Find where the given text appears and provide that cell's center as [X, Y] coordinate. 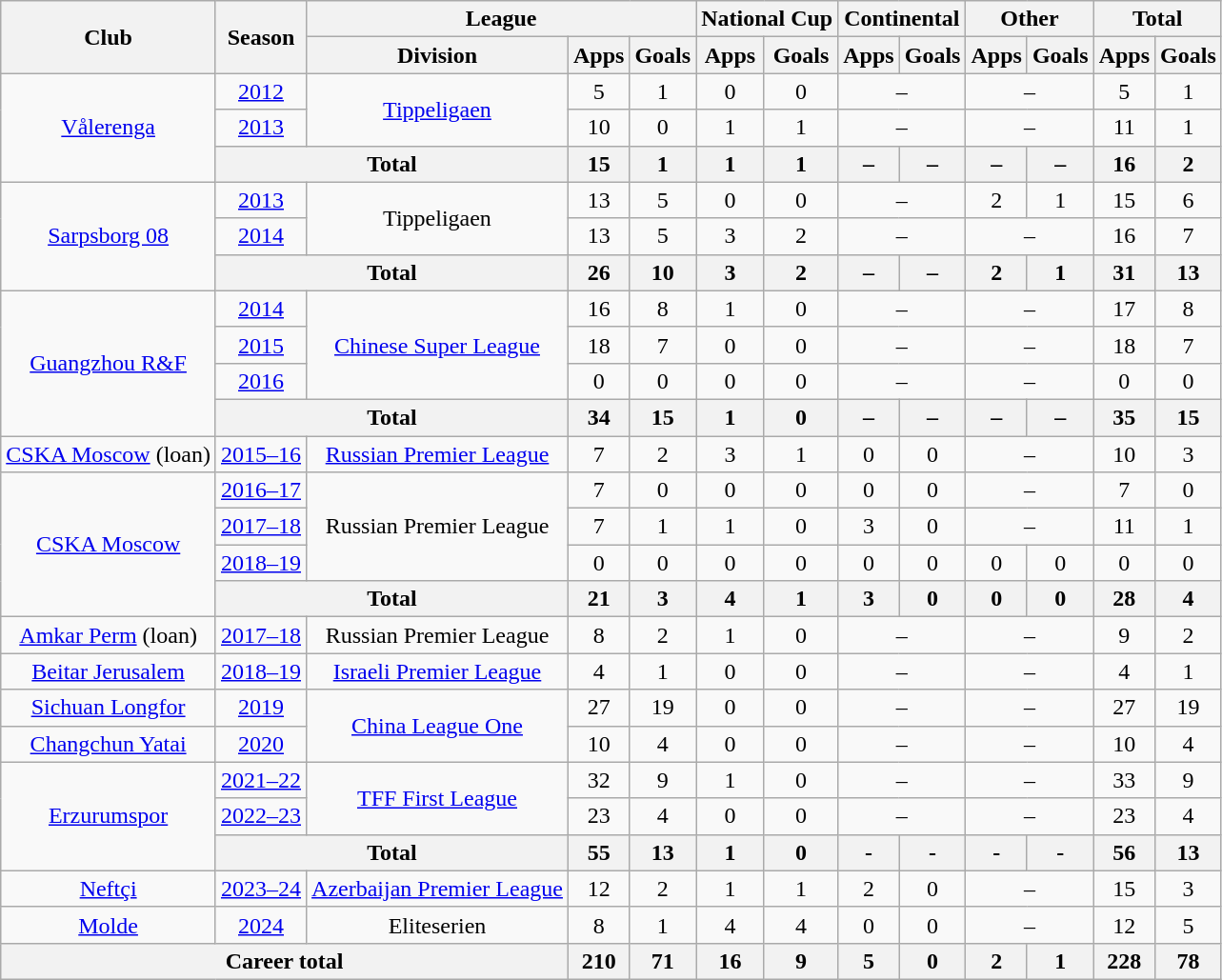
Club [109, 37]
Division [438, 55]
Israeli Premier League [438, 671]
2022–23 [261, 816]
31 [1124, 272]
Neftçi [109, 889]
Career total [285, 961]
Amkar Perm (loan) [109, 635]
Guangzhou R&F [109, 363]
CSKA Moscow (loan) [109, 454]
2016 [261, 381]
Chinese Super League [438, 345]
2021–22 [261, 780]
National Cup [768, 19]
2019 [261, 708]
21 [598, 599]
2015–16 [261, 454]
Sarpsborg 08 [109, 236]
32 [598, 780]
League [501, 19]
Beitar Jerusalem [109, 671]
55 [598, 852]
33 [1124, 780]
2020 [261, 744]
Azerbaijan Premier League [438, 889]
78 [1189, 961]
228 [1124, 961]
2012 [261, 91]
34 [598, 417]
Sichuan Longfor [109, 708]
210 [598, 961]
TFF First League [438, 798]
Erzurumspor [109, 816]
Season [261, 37]
28 [1124, 599]
Eliteserien [438, 925]
China League One [438, 726]
2015 [261, 345]
56 [1124, 852]
Continental [902, 19]
17 [1124, 309]
Changchun Yatai [109, 744]
71 [663, 961]
35 [1124, 417]
2016–17 [261, 490]
CSKA Moscow [109, 545]
2024 [261, 925]
26 [598, 272]
6 [1189, 200]
Vålerenga [109, 128]
2023–24 [261, 889]
Other [1030, 19]
Molde [109, 925]
